From the cell containing the given text, extract its center point as [X, Y] coordinate. 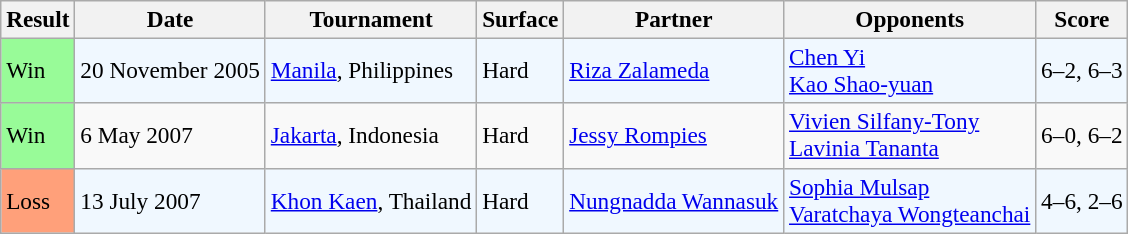
Surface [520, 19]
Loss [38, 200]
Opponents [910, 19]
Score [1082, 19]
Jessy Rompies [674, 136]
6–2, 6–3 [1082, 70]
Khon Kaen, Thailand [370, 200]
Tournament [370, 19]
Manila, Philippines [370, 70]
Nungnadda Wannasuk [674, 200]
Chen Yi Kao Shao-yuan [910, 70]
6–0, 6–2 [1082, 136]
20 November 2005 [170, 70]
4–6, 2–6 [1082, 200]
Result [38, 19]
Jakarta, Indonesia [370, 136]
6 May 2007 [170, 136]
Partner [674, 19]
Date [170, 19]
Sophia Mulsap Varatchaya Wongteanchai [910, 200]
Riza Zalameda [674, 70]
Vivien Silfany-Tony Lavinia Tananta [910, 136]
13 July 2007 [170, 200]
